Search for the cell housing the specified text and yield its (x, y) center coordinate. 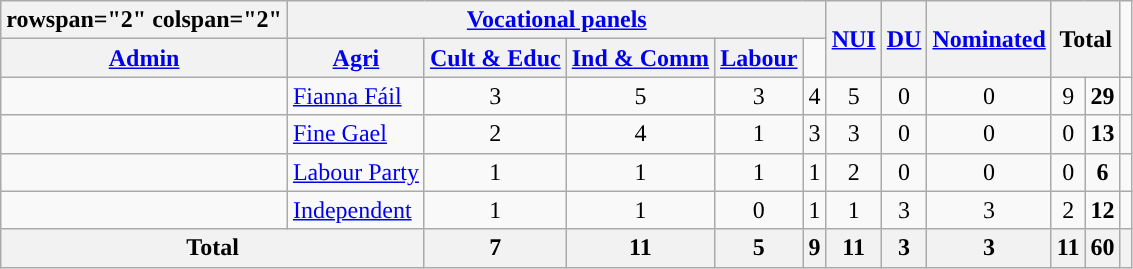
Ind & Comm (640, 58)
7 (495, 248)
Fianna Fáil (356, 96)
Agri (356, 58)
Vocational panels (556, 20)
Cult & Educ (495, 58)
Fine Gael (356, 134)
DU (904, 39)
12 (1102, 210)
Independent (356, 210)
60 (1102, 248)
Labour Party (356, 172)
NUI (854, 39)
29 (1102, 96)
6 (1102, 172)
13 (1102, 134)
Admin (144, 58)
Labour (759, 58)
Nominated (989, 39)
rowspan="2" colspan="2" (144, 20)
